Scan for the cell matching the given text and deliver its [x, y] coordinate at center. 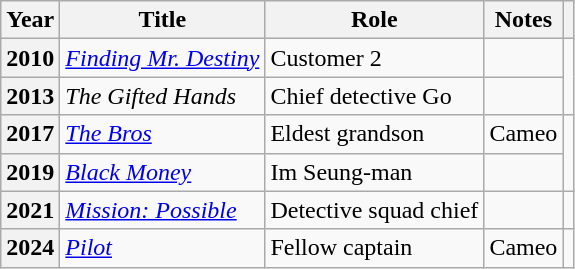
2013 [30, 96]
Chief detective Go [374, 96]
2021 [30, 210]
Pilot [162, 248]
2024 [30, 248]
Im Seung-man [374, 172]
Eldest grandson [374, 134]
Title [162, 20]
The Gifted Hands [162, 96]
2010 [30, 58]
The Bros [162, 134]
Finding Mr. Destiny [162, 58]
2019 [30, 172]
Role [374, 20]
2017 [30, 134]
Detective squad chief [374, 210]
Notes [524, 20]
Year [30, 20]
Black Money [162, 172]
Fellow captain [374, 248]
Mission: Possible [162, 210]
Customer 2 [374, 58]
